For the text-containing cell, return its midpoint in [X, Y] coordinate format. 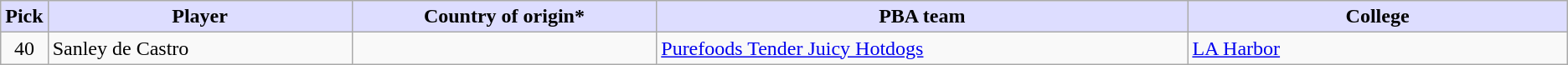
Pick [24, 17]
40 [24, 48]
Country of origin* [504, 17]
Purefoods Tender Juicy Hotdogs [922, 48]
PBA team [922, 17]
Player [199, 17]
LA Harbor [1377, 48]
College [1377, 17]
Sanley de Castro [199, 48]
